Capture the cell that displays the provided text and extract its [x, y] central coordinate. 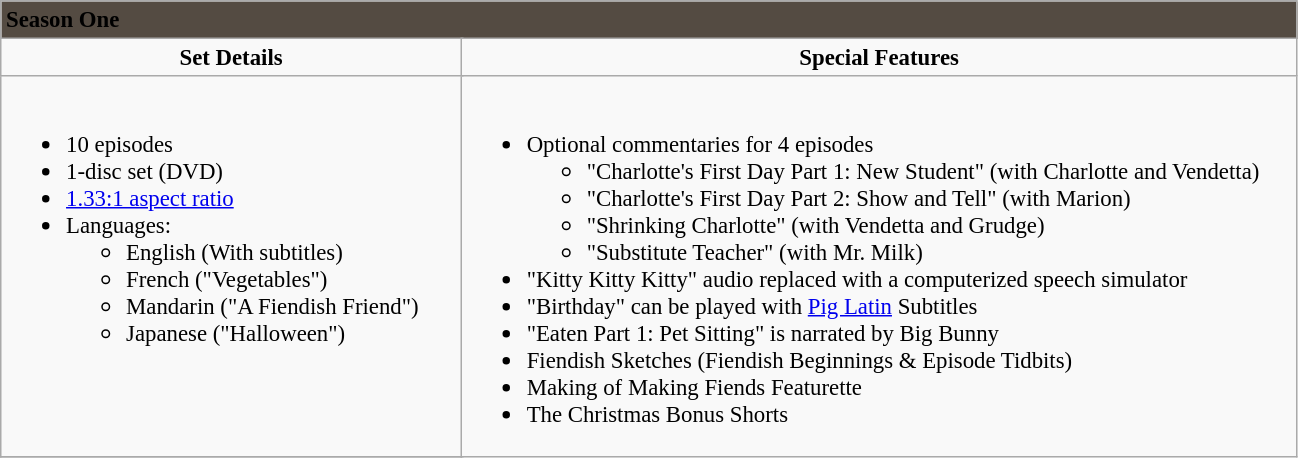
Season One [649, 20]
Set Details [232, 58]
Special Features [879, 58]
